Search for the cell housing the specified text and yield its [X, Y] center coordinate. 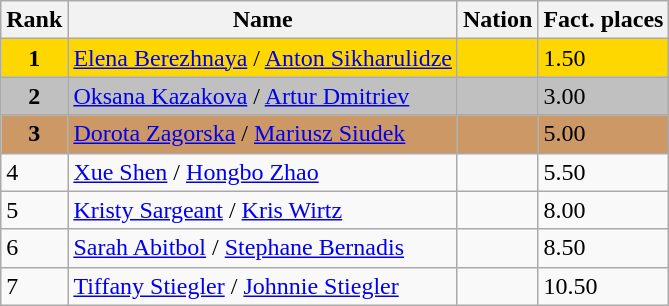
Sarah Abitbol / Stephane Bernadis [263, 248]
7 [34, 286]
Name [263, 20]
1.50 [604, 58]
Kristy Sargeant / Kris Wirtz [263, 210]
5 [34, 210]
Tiffany Stiegler / Johnnie Stiegler [263, 286]
3 [34, 134]
Oksana Kazakova / Artur Dmitriev [263, 96]
Nation [497, 20]
5.00 [604, 134]
6 [34, 248]
2 [34, 96]
8.00 [604, 210]
5.50 [604, 172]
8.50 [604, 248]
4 [34, 172]
Fact. places [604, 20]
Rank [34, 20]
Dorota Zagorska / Mariusz Siudek [263, 134]
Elena Berezhnaya / Anton Sikharulidze [263, 58]
10.50 [604, 286]
3.00 [604, 96]
Xue Shen / Hongbo Zhao [263, 172]
1 [34, 58]
